Identify which cell holds the provided text, then report its (X, Y) central coordinate. 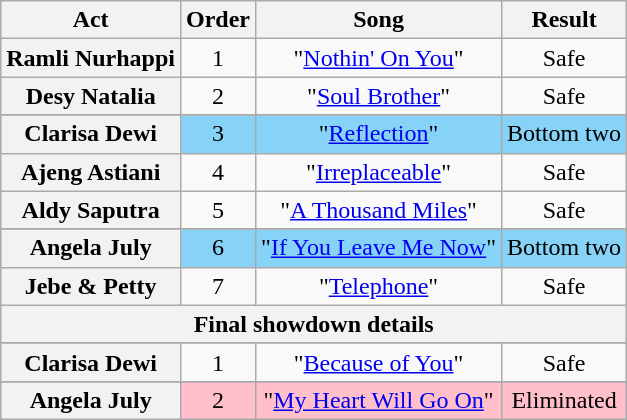
Result (564, 20)
6 (218, 248)
"If You Leave Me Now" (379, 248)
"Irreplaceable" (379, 172)
"A Thousand Miles" (379, 210)
"Nothin' On You" (379, 58)
"My Heart Will Go On" (379, 400)
Ajeng Astiani (91, 172)
7 (218, 286)
Order (218, 20)
Jebe & Petty (91, 286)
Ramli Nurhappi (91, 58)
"Because of You" (379, 362)
Eliminated (564, 400)
"Reflection" (379, 134)
5 (218, 210)
Act (91, 20)
3 (218, 134)
Aldy Saputra (91, 210)
Final showdown details (314, 324)
Desy Natalia (91, 96)
4 (218, 172)
Song (379, 20)
"Soul Brother" (379, 96)
"Telephone" (379, 286)
